Pinpoint the cell where the given text exists, returning its [x, y] midpoint coordinate. 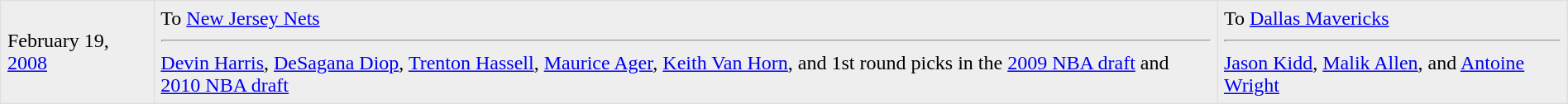
February 19, 2008 [78, 52]
To Dallas MavericksJason Kidd, Malik Allen, and Antoine Wright [1393, 52]
